For the text-containing cell, return its midpoint in (X, Y) coordinate format. 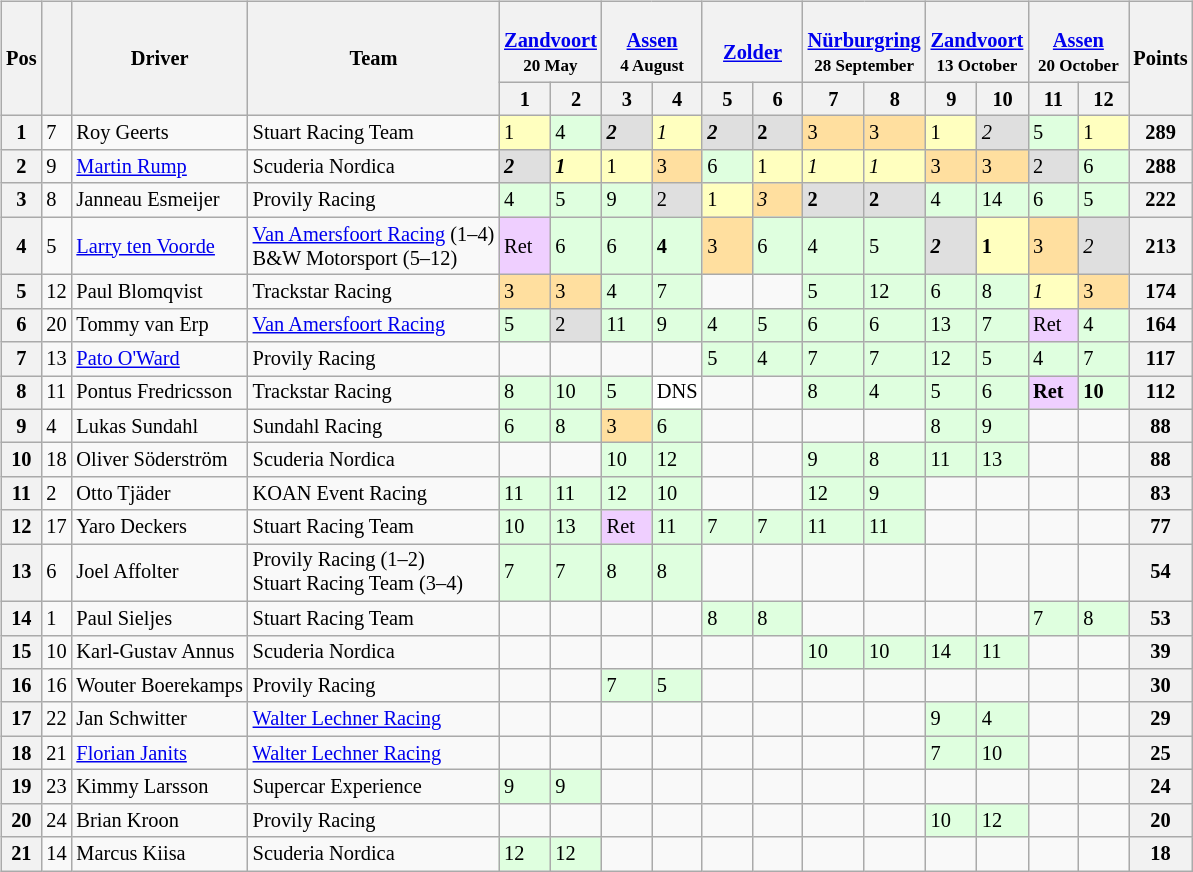
Marcus Kiisa (160, 854)
Brian Kroon (160, 820)
Yaro Deckers (160, 527)
Tommy van Erp (160, 325)
Assen20 October (1078, 42)
Roy Geerts (160, 133)
Van Amersfoort Racing (1–4)B&W Motorsport (5–12) (374, 246)
Sundahl Racing (374, 426)
25 (1161, 753)
Pato O'Ward (160, 359)
213 (1161, 246)
174 (1161, 292)
Van Amersfoort Racing (374, 325)
29 (1161, 719)
289 (1161, 133)
15 (21, 652)
77 (1161, 527)
DNS (677, 393)
Nürburgring28 September (864, 42)
19 (21, 787)
Zandvoort13 October (978, 42)
Jan Schwitter (160, 719)
39 (1161, 652)
Otto Tjäder (160, 494)
Zandvoort20 May (550, 42)
30 (1161, 686)
Team (374, 58)
Wouter Boerekamps (160, 686)
Janneau Esmeijer (160, 200)
54 (1161, 573)
117 (1161, 359)
288 (1161, 167)
Lukas Sundahl (160, 426)
Karl-Gustav Annus (160, 652)
Kimmy Larsson (160, 787)
Florian Janits (160, 753)
Larry ten Voorde (160, 246)
164 (1161, 325)
Zolder (752, 42)
Paul Sieljes (160, 618)
22 (56, 719)
Joel Affolter (160, 573)
Supercar Experience (374, 787)
83 (1161, 494)
Pontus Fredricsson (160, 393)
Assen4 August (652, 42)
Provily Racing (1–2)Stuart Racing Team (3–4) (374, 573)
53 (1161, 618)
23 (56, 787)
Paul Blomqvist (160, 292)
Oliver Söderström (160, 460)
KOAN Event Racing (374, 494)
Pos (21, 58)
222 (1161, 200)
Driver (160, 58)
Martin Rump (160, 167)
Points (1161, 58)
112 (1161, 393)
